For the text-containing cell, return its midpoint in (X, Y) coordinate format. 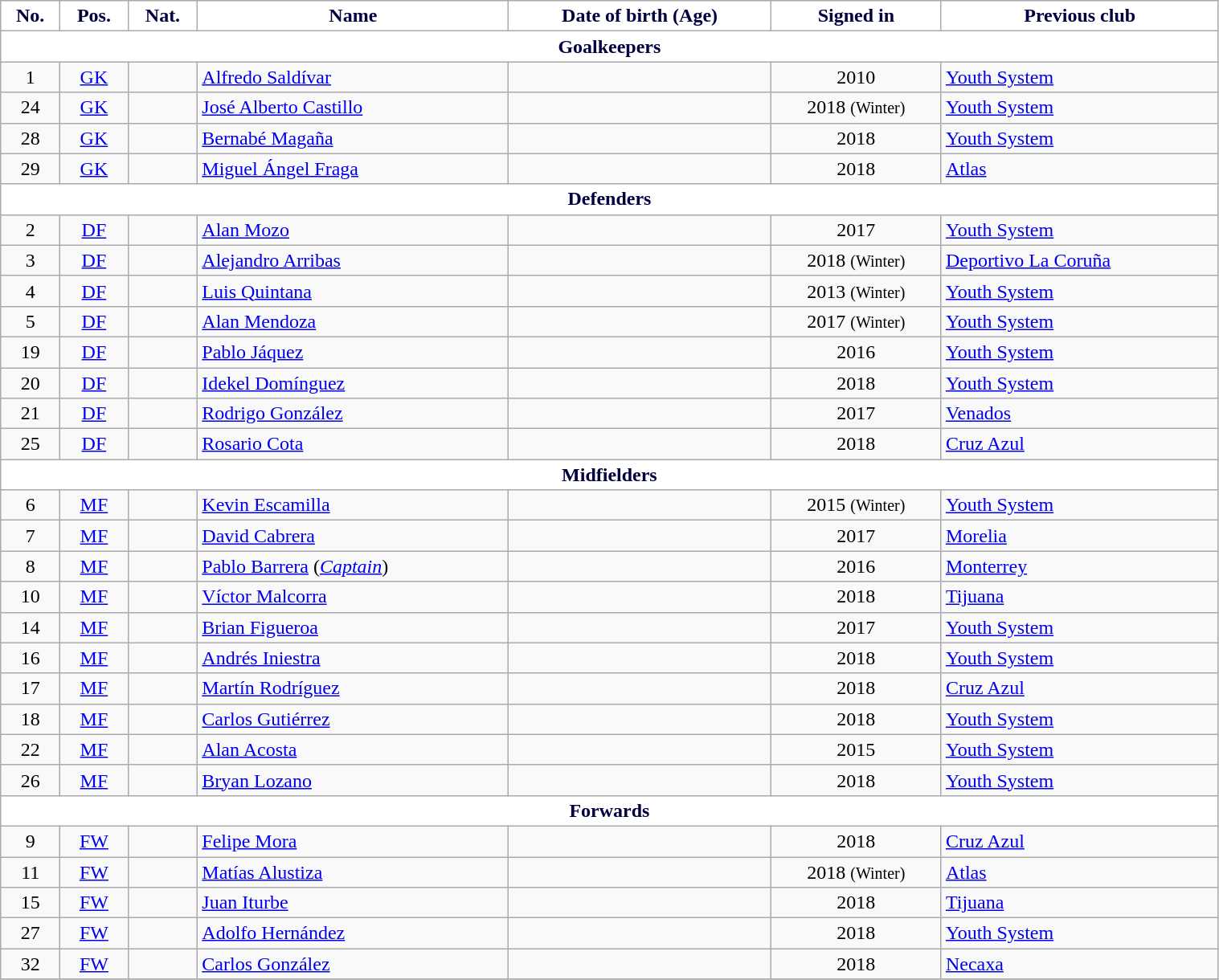
8 (31, 566)
17 (31, 688)
2 (31, 230)
Idekel Domínguez (354, 383)
2017 (Winter) (856, 321)
Juan Iturbe (354, 903)
David Cabrera (354, 536)
15 (31, 903)
Felipe Mora (354, 841)
2010 (856, 77)
Alfredo Saldívar (354, 77)
Previous club (1080, 16)
Pablo Jáquez (354, 352)
Brian Figueroa (354, 627)
Name (354, 16)
Bernabé Magaña (354, 138)
6 (31, 505)
Martín Rodríguez (354, 688)
2015 (Winter) (856, 505)
2015 (856, 749)
19 (31, 352)
Venados (1080, 414)
1 (31, 77)
Carlos González (354, 964)
No. (31, 16)
2013 (Winter) (856, 291)
Carlos Gutiérrez (354, 719)
Goalkeepers (609, 47)
29 (31, 169)
32 (31, 964)
Víctor Malcorra (354, 597)
18 (31, 719)
4 (31, 291)
24 (31, 108)
Alejandro Arribas (354, 260)
Defenders (609, 199)
11 (31, 872)
3 (31, 260)
Signed in (856, 16)
9 (31, 841)
25 (31, 444)
Deportivo La Coruña (1080, 260)
27 (31, 933)
Bryan Lozano (354, 780)
Alan Acosta (354, 749)
Alan Mozo (354, 230)
22 (31, 749)
14 (31, 627)
Midfielders (609, 475)
20 (31, 383)
16 (31, 658)
Alan Mendoza (354, 321)
Rodrigo González (354, 414)
Adolfo Hernández (354, 933)
Morelia (1080, 536)
7 (31, 536)
Monterrey (1080, 566)
Pos. (95, 16)
Necaxa (1080, 964)
Pablo Barrera (Captain) (354, 566)
Miguel Ángel Fraga (354, 169)
10 (31, 597)
José Alberto Castillo (354, 108)
26 (31, 780)
Andrés Iniestra (354, 658)
Forwards (609, 811)
Luis Quintana (354, 291)
5 (31, 321)
28 (31, 138)
Rosario Cota (354, 444)
Matías Alustiza (354, 872)
21 (31, 414)
Date of birth (Age) (640, 16)
Kevin Escamilla (354, 505)
Nat. (162, 16)
